Output the (X, Y) coordinate of the center of the cell containing the given text.  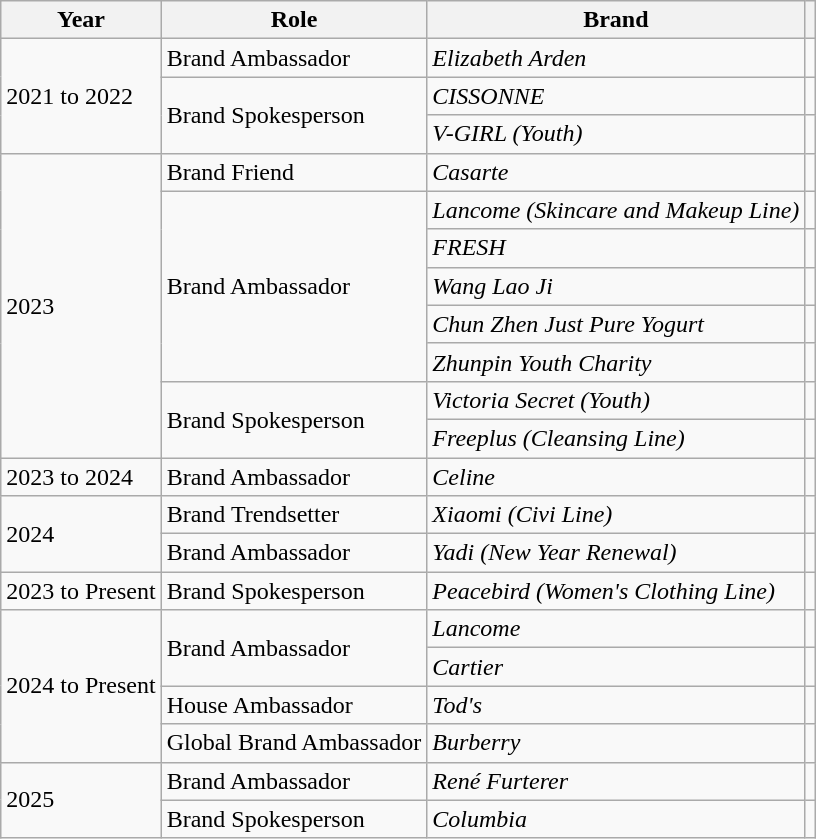
Year (81, 20)
Tod's (616, 705)
Elizabeth Arden (616, 58)
Freeplus (Cleansing Line) (616, 438)
House Ambassador (294, 705)
Wang Lao Ji (616, 286)
Columbia (616, 819)
Brand Friend (294, 172)
Zhunpin Youth Charity (616, 362)
Burberry (616, 743)
2024 (81, 534)
V-GIRL (Youth) (616, 134)
2025 (81, 800)
Brand Trendsetter (294, 515)
Celine (616, 477)
Lancome (Skincare and Makeup Line) (616, 210)
Global Brand Ambassador (294, 743)
CISSONNE (616, 96)
2021 to 2022 (81, 96)
FRESH (616, 248)
Peacebird (Women's Clothing Line) (616, 591)
Casarte (616, 172)
Role (294, 20)
René Furterer (616, 781)
2023 (81, 305)
2023 to 2024 (81, 477)
2023 to Present (81, 591)
Yadi (New Year Renewal) (616, 553)
Cartier (616, 667)
Chun Zhen Just Pure Yogurt (616, 324)
Lancome (616, 629)
Brand (616, 20)
Victoria Secret (Youth) (616, 400)
Xiaomi (Civi Line) (616, 515)
2024 to Present (81, 686)
